Extract the (X, Y) coordinate from the center of the cell holding the provided text.  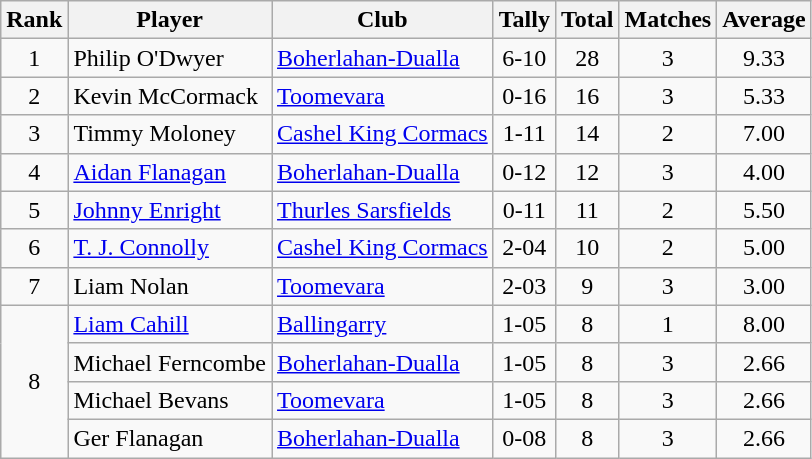
16 (587, 96)
7.00 (764, 134)
2-04 (524, 248)
Player (170, 20)
Michael Bevans (170, 400)
1-11 (524, 134)
5 (34, 210)
3.00 (764, 286)
12 (587, 172)
Ger Flanagan (170, 438)
5.50 (764, 210)
6-10 (524, 58)
4 (34, 172)
0-12 (524, 172)
9 (587, 286)
Liam Nolan (170, 286)
Kevin McCormack (170, 96)
8.00 (764, 324)
2-03 (524, 286)
Matches (668, 20)
5.33 (764, 96)
9.33 (764, 58)
28 (587, 58)
10 (587, 248)
Michael Ferncombe (170, 362)
0-11 (524, 210)
0-08 (524, 438)
Timmy Moloney (170, 134)
Tally (524, 20)
Club (383, 20)
Liam Cahill (170, 324)
7 (34, 286)
Average (764, 20)
Philip O'Dwyer (170, 58)
4.00 (764, 172)
Ballingarry (383, 324)
T. J. Connolly (170, 248)
Total (587, 20)
11 (587, 210)
Johnny Enright (170, 210)
6 (34, 248)
14 (587, 134)
5.00 (764, 248)
Thurles Sarsfields (383, 210)
Aidan Flanagan (170, 172)
0-16 (524, 96)
Rank (34, 20)
